Extract the (X, Y) coordinate from the center of the cell holding the provided text.  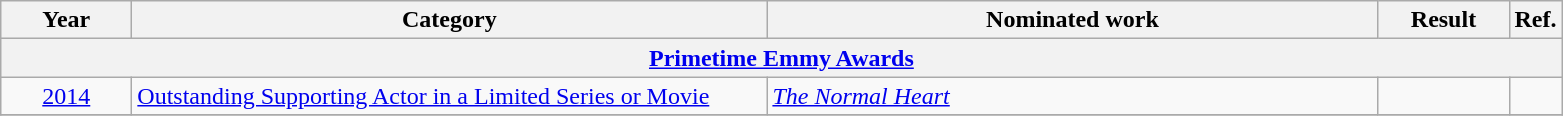
2014 (66, 96)
Result (1444, 20)
Ref. (1536, 20)
The Normal Heart (1072, 96)
Outstanding Supporting Actor in a Limited Series or Movie (450, 96)
Year (66, 20)
Category (450, 20)
Primetime Emmy Awards (782, 58)
Nominated work (1072, 20)
